Provide the [x, y] coordinate of the cell's center where the given text is located.  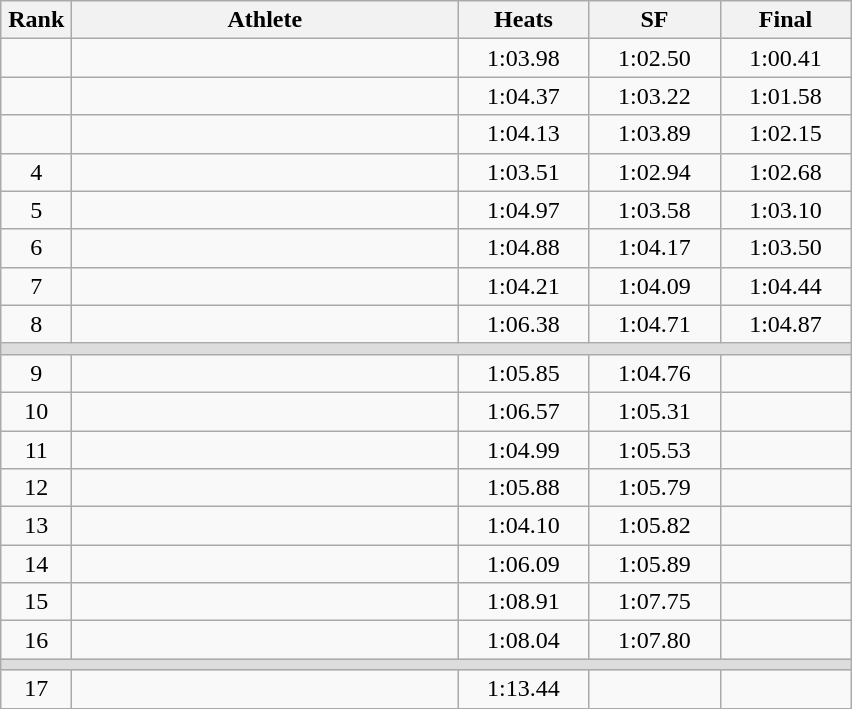
1:02.94 [654, 172]
1:13.44 [524, 689]
1:07.75 [654, 602]
1:05.79 [654, 488]
1:04.44 [786, 286]
8 [36, 324]
1:04.17 [654, 248]
16 [36, 640]
Athlete [265, 20]
1:04.87 [786, 324]
SF [654, 20]
1:00.41 [786, 58]
17 [36, 689]
1:04.21 [524, 286]
6 [36, 248]
1:06.38 [524, 324]
1:05.53 [654, 449]
1:04.10 [524, 526]
1:04.09 [654, 286]
1:05.85 [524, 373]
13 [36, 526]
1:01.58 [786, 96]
1:05.82 [654, 526]
1:04.88 [524, 248]
1:03.10 [786, 210]
1:05.88 [524, 488]
7 [36, 286]
1:06.57 [524, 411]
1:03.58 [654, 210]
1:03.22 [654, 96]
14 [36, 564]
12 [36, 488]
1:02.50 [654, 58]
1:04.71 [654, 324]
1:08.91 [524, 602]
1:03.89 [654, 134]
1:04.76 [654, 373]
10 [36, 411]
1:02.15 [786, 134]
1:05.31 [654, 411]
1:08.04 [524, 640]
1:06.09 [524, 564]
1:03.50 [786, 248]
1:04.99 [524, 449]
Heats [524, 20]
9 [36, 373]
Rank [36, 20]
4 [36, 172]
1:04.97 [524, 210]
1:05.89 [654, 564]
1:03.51 [524, 172]
15 [36, 602]
1:04.13 [524, 134]
1:02.68 [786, 172]
Final [786, 20]
5 [36, 210]
1:04.37 [524, 96]
11 [36, 449]
1:03.98 [524, 58]
1:07.80 [654, 640]
